Identify which cell holds the provided text, then report its (x, y) central coordinate. 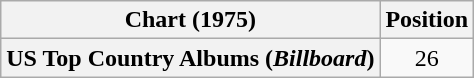
26 (427, 58)
US Top Country Albums (Billboard) (190, 58)
Chart (1975) (190, 20)
Position (427, 20)
